Detect which cell encompasses the target text, then output its [x, y] center coordinate. 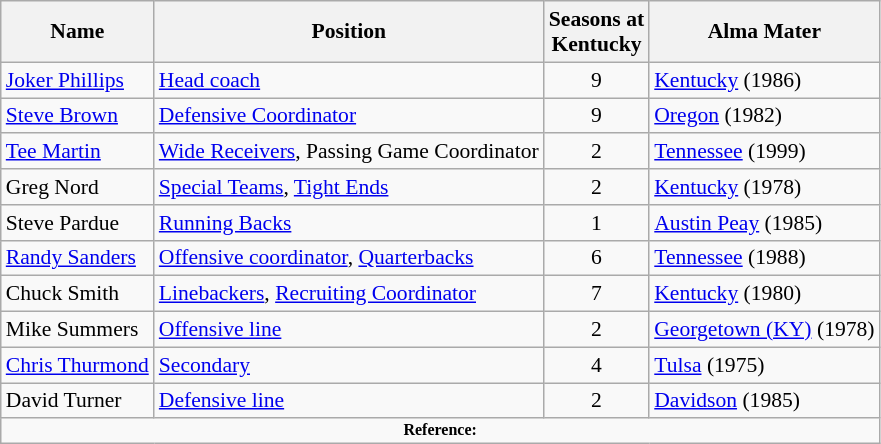
David Turner [78, 401]
Secondary [349, 365]
Reference: [440, 431]
Offensive line [349, 330]
Defensive line [349, 401]
Head coach [349, 80]
Tennessee (1999) [764, 152]
Seasons atKentucky [596, 32]
Position [349, 32]
Kentucky (1978) [764, 187]
Chuck Smith [78, 294]
Joker Phillips [78, 80]
Wide Receivers, Passing Game Coordinator [349, 152]
Mike Summers [78, 330]
4 [596, 365]
Tee Martin [78, 152]
Linebackers, Recruiting Coordinator [349, 294]
Georgetown (KY) (1978) [764, 330]
Defensive Coordinator [349, 116]
Kentucky (1980) [764, 294]
Davidson (1985) [764, 401]
Tennessee (1988) [764, 258]
Tulsa (1975) [764, 365]
1 [596, 223]
7 [596, 294]
Oregon (1982) [764, 116]
Steve Brown [78, 116]
Special Teams, Tight Ends [349, 187]
Randy Sanders [78, 258]
Name [78, 32]
Austin Peay (1985) [764, 223]
Steve Pardue [78, 223]
Kentucky (1986) [764, 80]
Offensive coordinator, Quarterbacks [349, 258]
Running Backs [349, 223]
Greg Nord [78, 187]
6 [596, 258]
Chris Thurmond [78, 365]
Alma Mater [764, 32]
